Provide the [X, Y] coordinate of the cell's center where the given text is located.  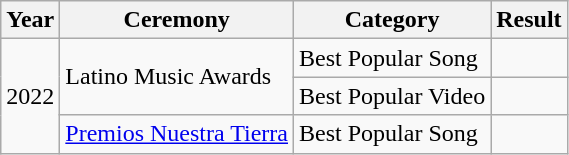
Ceremony [177, 20]
Category [392, 20]
Best Popular Video [392, 96]
Year [30, 20]
Premios Nuestra Tierra [177, 134]
2022 [30, 96]
Latino Music Awards [177, 77]
Result [529, 20]
